Search for the cell housing the specified text and yield its [x, y] center coordinate. 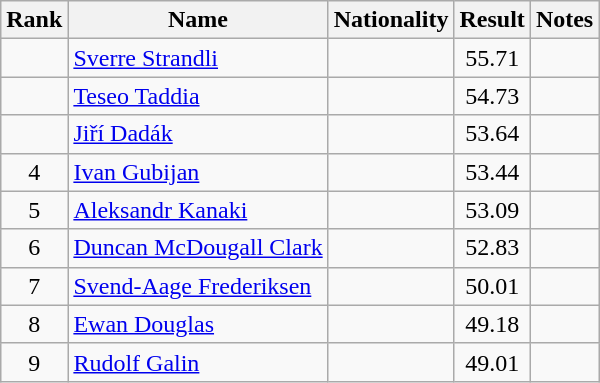
50.01 [492, 286]
Rudolf Galin [198, 362]
Notes [564, 20]
Rank [34, 20]
6 [34, 248]
Duncan McDougall Clark [198, 248]
9 [34, 362]
Sverre Strandli [198, 58]
Teseo Taddia [198, 96]
Result [492, 20]
55.71 [492, 58]
Ewan Douglas [198, 324]
Svend-Aage Frederiksen [198, 286]
53.64 [492, 134]
4 [34, 172]
7 [34, 286]
8 [34, 324]
54.73 [492, 96]
49.01 [492, 362]
Nationality [391, 20]
Name [198, 20]
52.83 [492, 248]
49.18 [492, 324]
5 [34, 210]
Aleksandr Kanaki [198, 210]
Jiří Dadák [198, 134]
53.44 [492, 172]
53.09 [492, 210]
Ivan Gubijan [198, 172]
